Scan for the cell matching the given text and deliver its (x, y) coordinate at center. 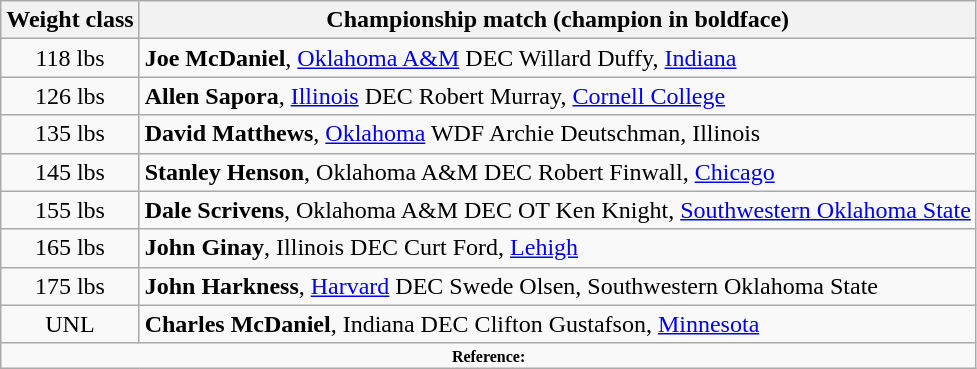
Charles McDaniel, Indiana DEC Clifton Gustafson, Minnesota (558, 324)
145 lbs (70, 172)
John Harkness, Harvard DEC Swede Olsen, Southwestern Oklahoma State (558, 286)
Championship match (champion in boldface) (558, 20)
Reference: (489, 355)
John Ginay, Illinois DEC Curt Ford, Lehigh (558, 248)
Weight class (70, 20)
175 lbs (70, 286)
David Matthews, Oklahoma WDF Archie Deutschman, Illinois (558, 134)
155 lbs (70, 210)
Joe McDaniel, Oklahoma A&M DEC Willard Duffy, Indiana (558, 58)
165 lbs (70, 248)
Allen Sapora, Illinois DEC Robert Murray, Cornell College (558, 96)
135 lbs (70, 134)
118 lbs (70, 58)
Dale Scrivens, Oklahoma A&M DEC OT Ken Knight, Southwestern Oklahoma State (558, 210)
126 lbs (70, 96)
Stanley Henson, Oklahoma A&M DEC Robert Finwall, Chicago (558, 172)
UNL (70, 324)
